Return the (X, Y) coordinate for the center point of the cell that contains the specified text.  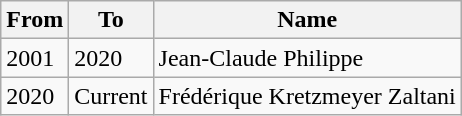
Frédérique Kretzmeyer Zaltani (307, 96)
Name (307, 20)
To (111, 20)
2001 (35, 58)
From (35, 20)
Jean-Claude Philippe (307, 58)
Current (111, 96)
